Detect which cell encompasses the target text, then output its [x, y] center coordinate. 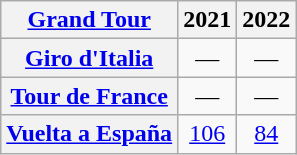
84 [266, 134]
Vuelta a España [90, 134]
Tour de France [90, 96]
Giro d'Italia [90, 58]
2021 [208, 20]
106 [208, 134]
Grand Tour [90, 20]
2022 [266, 20]
